Output the (x, y) coordinate of the center of the cell containing the given text.  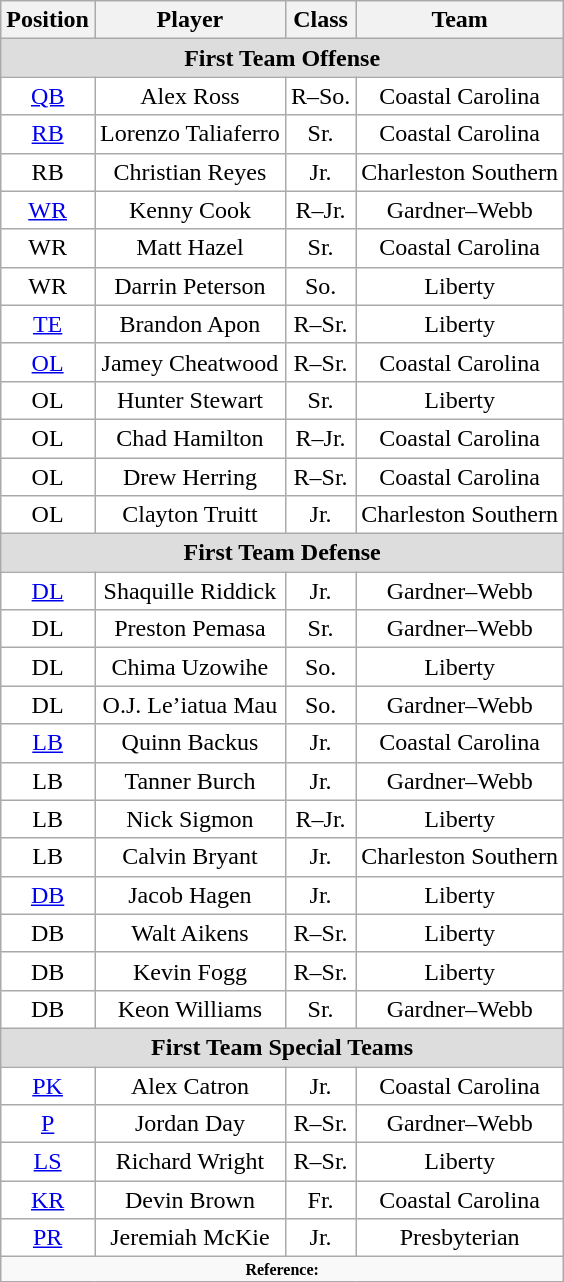
Matt Hazel (190, 248)
KR (48, 1200)
Brandon Apon (190, 324)
R–So. (320, 96)
Keon Williams (190, 1009)
Richard Wright (190, 1162)
Fr. (320, 1200)
Calvin Bryant (190, 857)
Team (460, 20)
Reference: (282, 1269)
Chad Hamilton (190, 438)
Alex Catron (190, 1085)
First Team Special Teams (282, 1047)
Tanner Burch (190, 781)
Jacob Hagen (190, 895)
Alex Ross (190, 96)
LS (48, 1162)
O.J. Le’iatua Mau (190, 705)
Player (190, 20)
Hunter Stewart (190, 400)
Presbyterian (460, 1238)
Jeremiah McKie (190, 1238)
PK (48, 1085)
Walt Aikens (190, 933)
Shaquille Riddick (190, 591)
Devin Brown (190, 1200)
Nick Sigmon (190, 819)
Drew Herring (190, 477)
Preston Pemasa (190, 629)
P (48, 1124)
Jordan Day (190, 1124)
Quinn Backus (190, 743)
Jamey Cheatwood (190, 362)
Class (320, 20)
Christian Reyes (190, 172)
Darrin Peterson (190, 286)
First Team Offense (282, 58)
First Team Defense (282, 553)
Kevin Fogg (190, 971)
Chima Uzowihe (190, 667)
PR (48, 1238)
Kenny Cook (190, 210)
Position (48, 20)
TE (48, 324)
Clayton Truitt (190, 515)
Lorenzo Taliaferro (190, 134)
QB (48, 96)
